From the cell containing the given text, extract its center point as [x, y] coordinate. 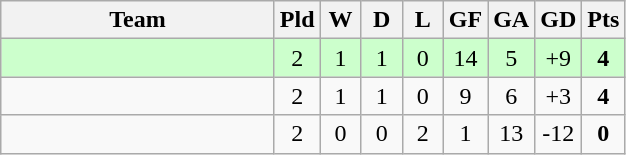
GD [558, 20]
D [382, 20]
L [422, 20]
W [340, 20]
GF [465, 20]
9 [465, 96]
+3 [558, 96]
14 [465, 58]
+9 [558, 58]
-12 [558, 134]
13 [512, 134]
Team [138, 20]
Pld [297, 20]
5 [512, 58]
6 [512, 96]
Pts [604, 20]
GA [512, 20]
